Locate the cell with the specified text and output its [X, Y] center coordinate. 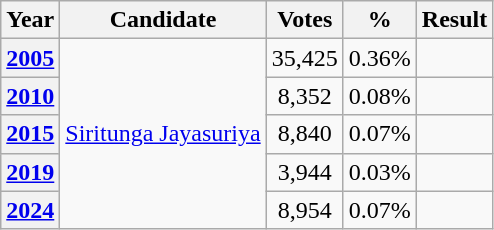
0.03% [380, 172]
3,944 [304, 172]
35,425 [304, 58]
2024 [30, 210]
% [380, 20]
2005 [30, 58]
8,352 [304, 96]
Year [30, 20]
2015 [30, 134]
8,954 [304, 210]
2010 [30, 96]
8,840 [304, 134]
0.36% [380, 58]
Candidate [163, 20]
Result [454, 20]
0.08% [380, 96]
Votes [304, 20]
Siritunga Jayasuriya [163, 134]
2019 [30, 172]
